Detect which cell encompasses the target text, then output its (x, y) center coordinate. 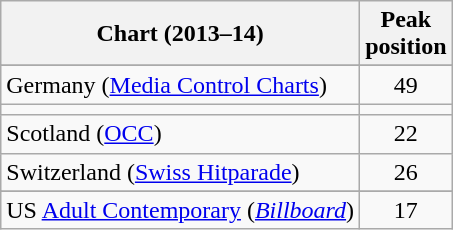
Chart (2013–14) (180, 34)
22 (406, 134)
49 (406, 85)
26 (406, 172)
17 (406, 210)
Peakposition (406, 34)
Germany (Media Control Charts) (180, 85)
US Adult Contemporary (Billboard) (180, 210)
Switzerland (Swiss Hitparade) (180, 172)
Scotland (OCC) (180, 134)
